Identify which cell holds the provided text, then report its [X, Y] central coordinate. 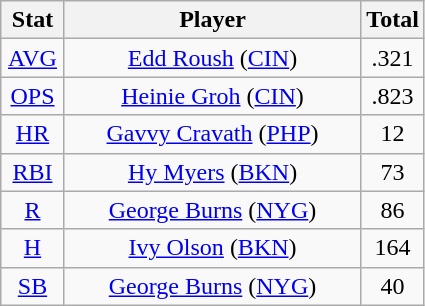
Ivy Olson (BKN) [212, 248]
HR [33, 134]
40 [393, 286]
86 [393, 210]
R [33, 210]
Edd Roush (CIN) [212, 58]
H [33, 248]
Stat [33, 20]
RBI [33, 172]
Total [393, 20]
73 [393, 172]
12 [393, 134]
164 [393, 248]
AVG [33, 58]
.321 [393, 58]
SB [33, 286]
OPS [33, 96]
.823 [393, 96]
Gavvy Cravath (PHP) [212, 134]
Player [212, 20]
Heinie Groh (CIN) [212, 96]
Hy Myers (BKN) [212, 172]
